Return the [X, Y] coordinate for the center point of the cell that contains the specified text.  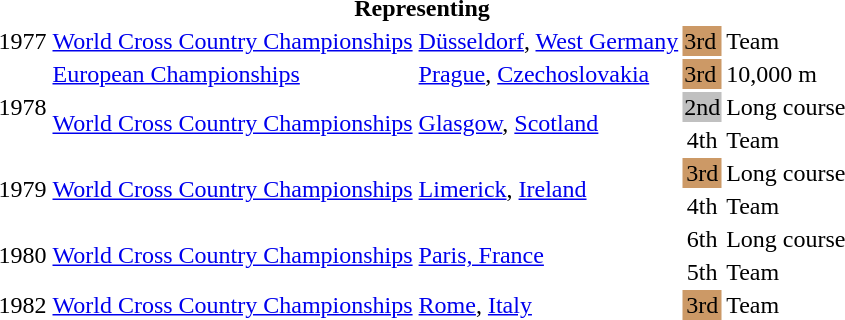
European Championships [232, 74]
Glasgow, Scotland [548, 124]
2nd [702, 107]
Düsseldorf, West Germany [548, 41]
Paris, France [548, 256]
Rome, Italy [548, 305]
Limerick, Ireland [548, 190]
6th [702, 239]
5th [702, 272]
Prague, Czechoslovakia [548, 74]
